Identify which cell holds the provided text, then report its (X, Y) central coordinate. 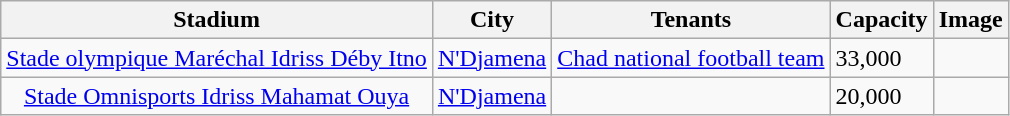
20,000 (882, 96)
Stadium (217, 20)
Capacity (882, 20)
Tenants (691, 20)
City (492, 20)
33,000 (882, 58)
Chad national football team (691, 58)
Stade Omnisports Idriss Mahamat Ouya (217, 96)
Image (970, 20)
Stade olympique Maréchal Idriss Déby Itno (217, 58)
